Return (x, y) of the center of cell containing provided text 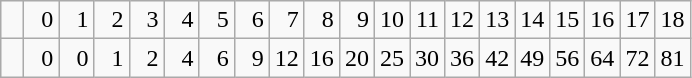
15 (568, 20)
42 (498, 58)
81 (672, 58)
11 (428, 20)
10 (392, 20)
14 (532, 20)
8 (322, 20)
7 (286, 20)
5 (216, 20)
3 (146, 20)
18 (672, 20)
64 (602, 58)
17 (638, 20)
72 (638, 58)
56 (568, 58)
13 (498, 20)
25 (392, 58)
30 (428, 58)
20 (356, 58)
49 (532, 58)
36 (462, 58)
